Provide the [X, Y] coordinate of the cell's center where the given text is located.  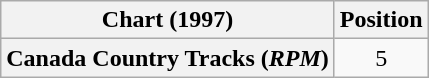
Chart (1997) [168, 20]
Position [381, 20]
5 [381, 58]
Canada Country Tracks (RPM) [168, 58]
